Capture the cell that displays the provided text and extract its (X, Y) central coordinate. 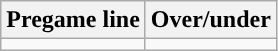
Over/under (210, 20)
Pregame line (74, 20)
